Detect which cell encompasses the target text, then output its [X, Y] center coordinate. 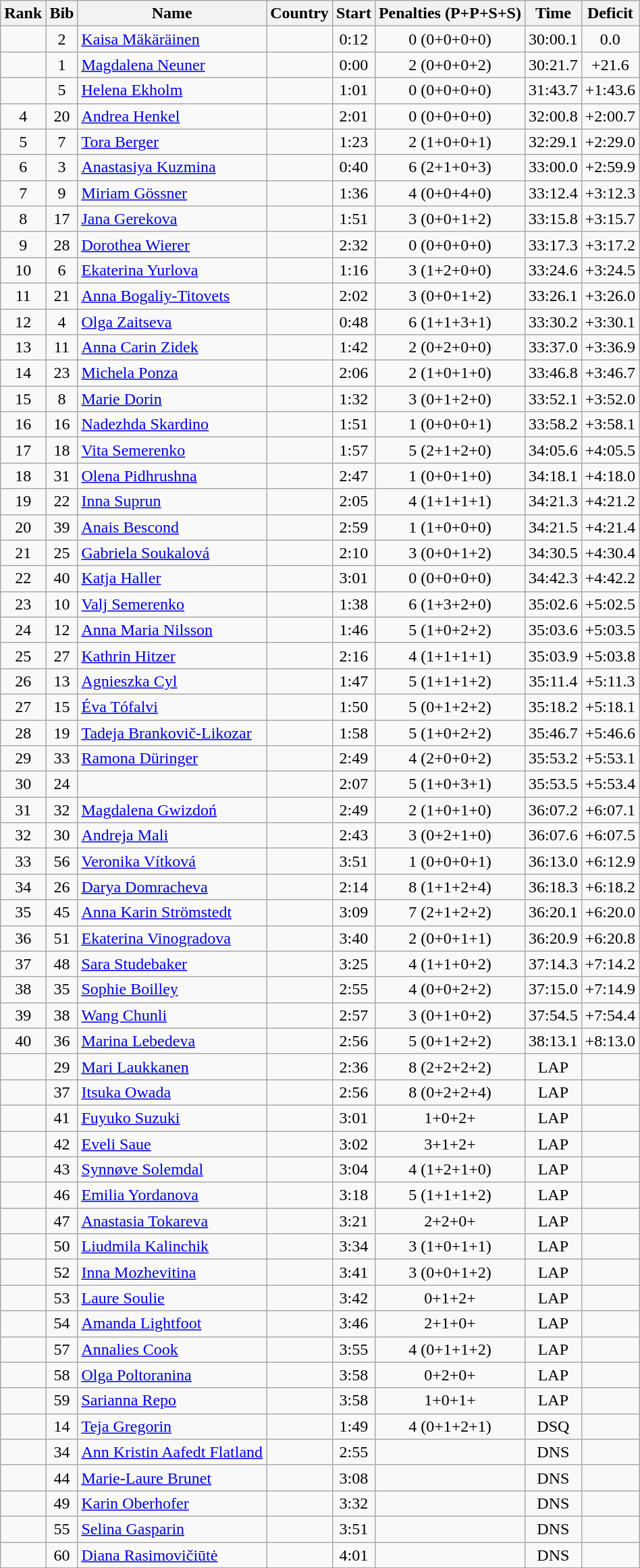
+2:29.0 [610, 142]
4 (0+0+4+0) [450, 193]
3:55 [354, 1349]
2:02 [354, 296]
2+1+0+ [450, 1324]
Olena Pidhrushna [172, 476]
Deficit [610, 13]
Tadeja Brankovič-Likozar [172, 732]
+4:21.4 [610, 527]
34:42.3 [553, 578]
+3:30.1 [610, 322]
2 (0+2+0+0) [450, 348]
60 [62, 1555]
31:43.7 [553, 90]
+21.6 [610, 65]
+5:03.5 [610, 630]
1:36 [354, 193]
Eveli Saue [172, 1144]
Marina Lebedeva [172, 1041]
1:58 [354, 732]
2:10 [354, 553]
35:03.6 [553, 630]
46 [62, 1195]
35:18.2 [553, 707]
2:32 [354, 244]
Ekaterina Vinogradova [172, 938]
3:40 [354, 938]
Name [172, 13]
+3:24.5 [610, 270]
1:42 [354, 348]
47 [62, 1221]
Inna Suprun [172, 502]
3:41 [354, 1272]
+5:46.6 [610, 732]
+5:11.3 [610, 681]
Magdalena Neuner [172, 65]
35:03.9 [553, 655]
3:25 [354, 964]
58 [62, 1375]
2 (0+0+1+1) [450, 938]
+6:12.9 [610, 861]
+5:53.4 [610, 784]
Tora Berger [172, 142]
2:14 [354, 887]
32:29.1 [553, 142]
Wang Chunli [172, 1015]
Katja Haller [172, 578]
33:24.6 [553, 270]
Laure Soulie [172, 1298]
Mari Laukkanen [172, 1066]
50 [62, 1247]
Vita Semerenko [172, 450]
1 [62, 65]
3:46 [354, 1324]
3:18 [354, 1195]
Ramona Düringer [172, 759]
2:07 [354, 784]
Agnieszka Cyl [172, 681]
+2:00.7 [610, 116]
Ekaterina Yurlova [172, 270]
3 [62, 167]
34:05.6 [553, 450]
2:16 [354, 655]
Sara Studebaker [172, 964]
35:53.5 [553, 784]
33:15.8 [553, 219]
+7:14.9 [610, 990]
Anna Bogaliy-Titovets [172, 296]
34:21.3 [553, 502]
59 [62, 1401]
+5:18.1 [610, 707]
1 (1+0+0+0) [450, 527]
1:47 [354, 681]
33:46.8 [553, 373]
45 [62, 913]
2:06 [354, 373]
34:18.1 [553, 476]
+4:21.2 [610, 502]
1+0+2+ [450, 1118]
2:47 [354, 476]
37:54.5 [553, 1015]
6 (2+1+0+3) [450, 167]
5 (1+0+3+1) [450, 784]
+5:03.8 [610, 655]
37:15.0 [553, 990]
0.0 [610, 39]
0:48 [354, 322]
Marie-Laure Brunet [172, 1478]
36:20.9 [553, 938]
+1:43.6 [610, 90]
Andrea Henkel [172, 116]
1:46 [354, 630]
4 (0+0+2+2) [450, 990]
+3:46.7 [610, 373]
Synnøve Solemdal [172, 1170]
Bib [62, 13]
Valj Semerenko [172, 604]
33:17.3 [553, 244]
1+0+1+ [450, 1401]
Dorothea Wierer [172, 244]
36:18.3 [553, 887]
1:38 [354, 604]
8 (1+1+2+4) [450, 887]
+6:20.8 [610, 938]
+8:13.0 [610, 1041]
1 (0+0+1+0) [450, 476]
42 [62, 1144]
Emilia Yordanova [172, 1195]
36:13.0 [553, 861]
+3:52.0 [610, 399]
43 [62, 1170]
Olga Poltoranina [172, 1375]
+3:12.3 [610, 193]
36:07.6 [553, 836]
+4:30.4 [610, 553]
33:00.0 [553, 167]
+5:02.5 [610, 604]
Helena Ekholm [172, 90]
4 (0+1+2+1) [450, 1426]
+3:17.2 [610, 244]
Anastasiya Kuzmina [172, 167]
+7:54.4 [610, 1015]
49 [62, 1503]
DSQ [553, 1426]
4 (1+2+1+0) [450, 1170]
Éva Tófalvi [172, 707]
8 (0+2+2+4) [450, 1092]
4:01 [354, 1555]
Veronika Vítková [172, 861]
34:21.5 [553, 527]
33:52.1 [553, 399]
1:01 [354, 90]
3 (0+1+0+2) [450, 1015]
Nadezhda Skardino [172, 425]
2:05 [354, 502]
0+1+2+ [450, 1298]
36:20.1 [553, 913]
3 (0+1+2+0) [450, 399]
36:07.2 [553, 810]
Penalties (P+P+S+S) [450, 13]
Selina Gasparin [172, 1529]
Annalies Cook [172, 1349]
+7:14.2 [610, 964]
+4:42.2 [610, 578]
3:02 [354, 1144]
32:00.8 [553, 116]
55 [62, 1529]
Start [354, 13]
Liudmila Kalinchik [172, 1247]
Gabriela Soukalová [172, 553]
Anna Carin Zidek [172, 348]
+3:26.0 [610, 296]
Anna Karin Strömstedt [172, 913]
2:01 [354, 116]
+6:20.0 [610, 913]
Michela Ponza [172, 373]
+3:36.9 [610, 348]
Teja Gregorin [172, 1426]
0:40 [354, 167]
3 (1+0+1+1) [450, 1247]
2+2+0+ [450, 1221]
3:08 [354, 1478]
Anastasia Tokareva [172, 1221]
34:30.5 [553, 553]
Sophie Boilley [172, 990]
Darya Domracheva [172, 887]
+3:58.1 [610, 425]
Kathrin Hitzer [172, 655]
33:26.1 [553, 296]
Karin Oberhofer [172, 1503]
+3:15.7 [610, 219]
Marie Dorin [172, 399]
54 [62, 1324]
38:13.1 [553, 1041]
3:32 [354, 1503]
3:34 [354, 1247]
Fuyuko Suzuki [172, 1118]
+6:07.1 [610, 810]
3+1+2+ [450, 1144]
Olga Zaitseva [172, 322]
Itsuka Owada [172, 1092]
Anais Bescond [172, 527]
35:53.2 [553, 759]
1:50 [354, 707]
2 [62, 39]
2:57 [354, 1015]
1:16 [354, 270]
3:21 [354, 1221]
30:00.1 [553, 39]
1:49 [354, 1426]
Time [553, 13]
48 [62, 964]
Anna Maria Nilsson [172, 630]
Magdalena Gwizdoń [172, 810]
Andreja Mali [172, 836]
33:58.2 [553, 425]
3:42 [354, 1298]
Rank [23, 13]
6 (1+1+3+1) [450, 322]
37:14.3 [553, 964]
4 (1+1+0+2) [450, 964]
8 (2+2+2+2) [450, 1066]
51 [62, 938]
0:12 [354, 39]
57 [62, 1349]
56 [62, 861]
35:46.7 [553, 732]
35:02.6 [553, 604]
52 [62, 1272]
1:57 [354, 450]
Amanda Lightfoot [172, 1324]
1:32 [354, 399]
7 (2+1+2+2) [450, 913]
2:59 [354, 527]
+6:07.5 [610, 836]
Sarianna Repo [172, 1401]
Kaisa Mäkäräinen [172, 39]
Country [300, 13]
44 [62, 1478]
+2:59.9 [610, 167]
0:00 [354, 65]
41 [62, 1118]
3:04 [354, 1170]
+6:18.2 [610, 887]
Miriam Gössner [172, 193]
Ann Kristin Aafedt Flatland [172, 1452]
2 (0+0+0+2) [450, 65]
6 (1+3+2+0) [450, 604]
4 (0+1+1+2) [450, 1349]
33:12.4 [553, 193]
Inna Mozhevitina [172, 1272]
3 (0+2+1+0) [450, 836]
53 [62, 1298]
30:21.7 [553, 65]
2:43 [354, 836]
0+2+0+ [450, 1375]
5 (2+1+2+0) [450, 450]
3:09 [354, 913]
33:30.2 [553, 322]
2:36 [354, 1066]
+5:53.1 [610, 759]
+4:18.0 [610, 476]
+4:05.5 [610, 450]
Diana Rasimovičiūtė [172, 1555]
2 (1+0+0+1) [450, 142]
4 (2+0+0+2) [450, 759]
35:11.4 [553, 681]
1:23 [354, 142]
33:37.0 [553, 348]
3 (1+2+0+0) [450, 270]
Jana Gerekova [172, 219]
